Search for the cell housing the specified text and yield its [x, y] center coordinate. 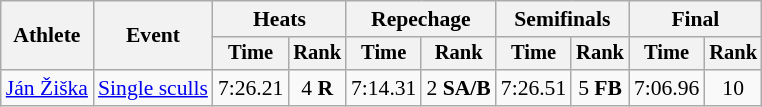
7:14.31 [384, 88]
7:26.51 [534, 88]
Final [696, 19]
Athlete [47, 36]
Heats [280, 19]
4 R [317, 88]
2 SA/B [458, 88]
Event [153, 36]
7:26.21 [250, 88]
Semifinals [562, 19]
10 [733, 88]
5 FB [600, 88]
Single sculls [153, 88]
Ján Žiška [47, 88]
Repechage [421, 19]
7:06.96 [666, 88]
